Return the (X, Y) coordinate for the center point of the cell that contains the specified text.  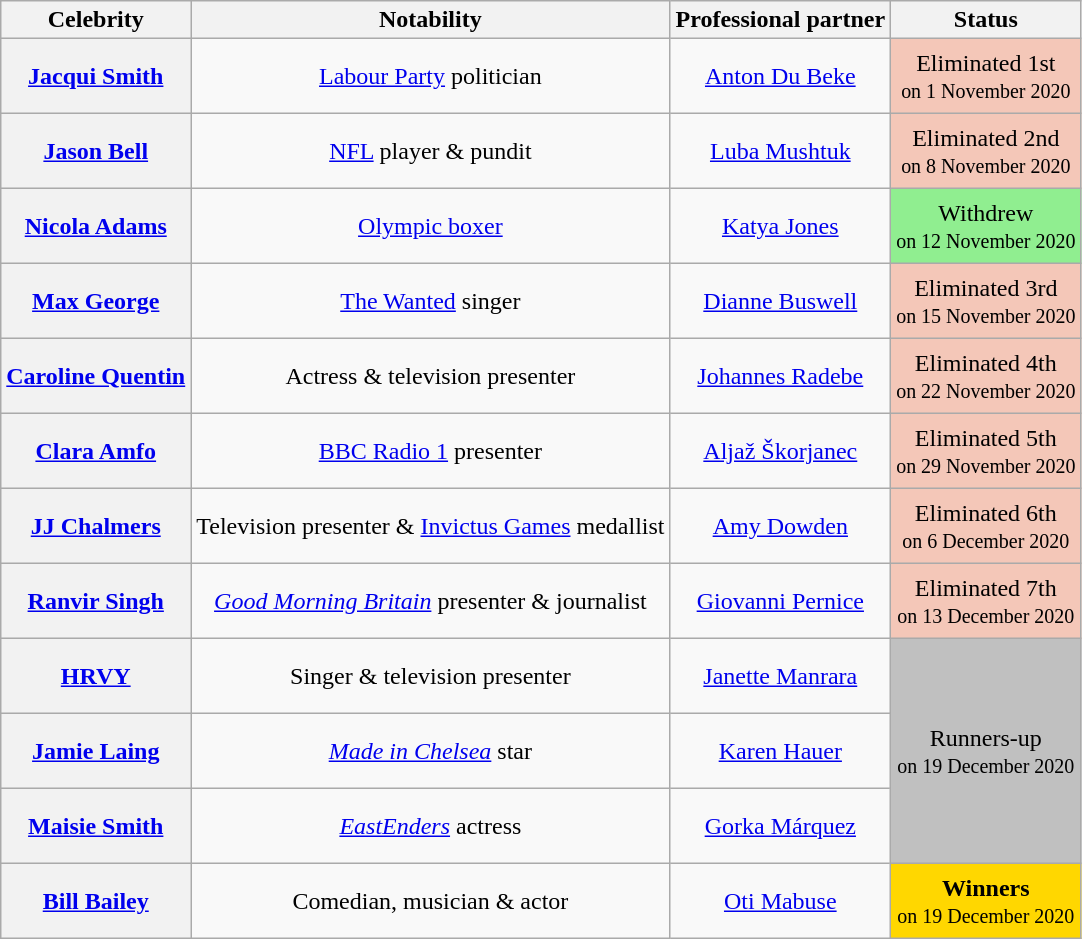
Johannes Radebe (780, 376)
Max George (96, 302)
Runners-upon 19 December 2020 (986, 752)
Eliminated 1ston 1 November 2020 (986, 76)
Nicola Adams (96, 226)
Status (986, 20)
Professional partner (780, 20)
Janette Manrara (780, 676)
Eliminated 7thon 13 December 2020 (986, 602)
Jacqui Smith (96, 76)
Dianne Buswell (780, 302)
JJ Chalmers (96, 526)
Eliminated 3rdon 15 November 2020 (986, 302)
Jamie Laing (96, 752)
Ranvir Singh (96, 602)
Caroline Quentin (96, 376)
Maisie Smith (96, 826)
Gorka Márquez (780, 826)
Luba Mushtuk (780, 152)
Eliminated 4thon 22 November 2020 (986, 376)
Eliminated 6thon 6 December 2020 (986, 526)
Celebrity (96, 20)
Anton Du Beke (780, 76)
Eliminated 5thon 29 November 2020 (986, 452)
NFL player & pundit (430, 152)
Bill Bailey (96, 902)
Clara Amfo (96, 452)
Singer & television presenter (430, 676)
Amy Dowden (780, 526)
Karen Hauer (780, 752)
Katya Jones (780, 226)
Eliminated 2ndon 8 November 2020 (986, 152)
Giovanni Pernice (780, 602)
Aljaž Škorjanec (780, 452)
Withdrewon 12 November 2020 (986, 226)
BBC Radio 1 presenter (430, 452)
Winnerson 19 December 2020 (986, 902)
Oti Mabuse (780, 902)
Labour Party politician (430, 76)
Actress & television presenter (430, 376)
Notability (430, 20)
Good Morning Britain presenter & journalist (430, 602)
HRVY (96, 676)
Made in Chelsea star (430, 752)
Jason Bell (96, 152)
Television presenter & Invictus Games medallist (430, 526)
Comedian, musician & actor (430, 902)
Olympic boxer (430, 226)
The Wanted singer (430, 302)
EastEnders actress (430, 826)
